Provide the (x, y) coordinate of the cell's center where the given text is located.  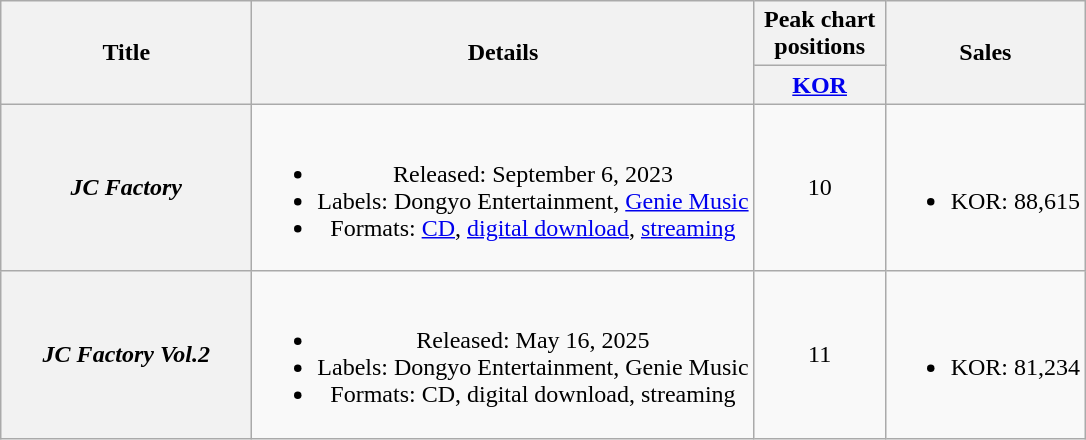
Sales (985, 52)
KOR (820, 85)
KOR: 88,615 (985, 188)
Released: May 16, 2025Labels: Dongyo Entertainment, Genie MusicFormats: CD, digital download, streaming (503, 354)
KOR: 81,234 (985, 354)
Peak chart positions (820, 34)
10 (820, 188)
11 (820, 354)
Released: September 6, 2023Labels: Dongyo Entertainment, Genie MusicFormats: CD, digital download, streaming (503, 188)
JC Factory Vol.2 (126, 354)
JC Factory (126, 188)
Details (503, 52)
Title (126, 52)
